Find where the given text appears and provide that cell's center as [X, Y] coordinate. 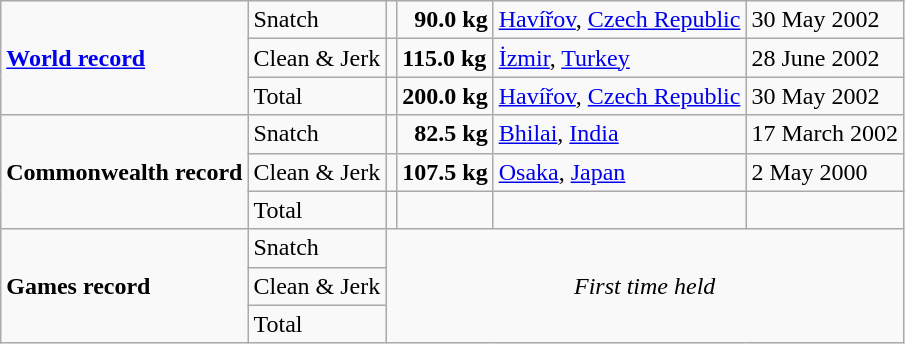
Bhilai, India [620, 134]
Osaka, Japan [620, 172]
90.0 kg [445, 20]
82.5 kg [445, 134]
İzmir, Turkey [620, 58]
17 March 2002 [825, 134]
28 June 2002 [825, 58]
115.0 kg [445, 58]
First time held [645, 286]
Commonwealth record [124, 172]
Games record [124, 286]
200.0 kg [445, 96]
107.5 kg [445, 172]
World record [124, 58]
2 May 2000 [825, 172]
